Search for the cell housing the specified text and yield its (X, Y) center coordinate. 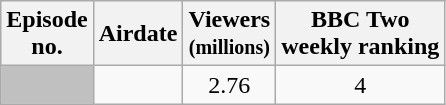
4 (360, 85)
Airdate (138, 34)
2.76 (230, 85)
BBC Twoweekly ranking (360, 34)
Episodeno. (47, 34)
Viewers(millions) (230, 34)
